Search for the cell housing the specified text and yield its (x, y) center coordinate. 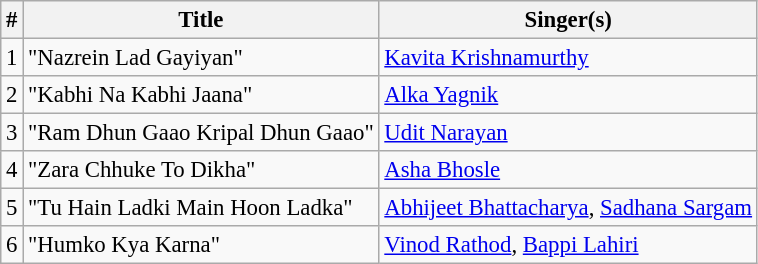
"Nazrein Lad Gayiyan" (201, 58)
"Tu Hain Ladki Main Hoon Ladka" (201, 208)
3 (12, 133)
"Ram Dhun Gaao Kripal Dhun Gaao" (201, 133)
Udit Narayan (568, 133)
Alka Yagnik (568, 95)
"Humko Kya Karna" (201, 245)
Singer(s) (568, 20)
Vinod Rathod, Bappi Lahiri (568, 245)
2 (12, 95)
"Zara Chhuke To Dikha" (201, 170)
Kavita Krishnamurthy (568, 58)
4 (12, 170)
# (12, 20)
1 (12, 58)
Asha Bhosle (568, 170)
6 (12, 245)
5 (12, 208)
Abhijeet Bhattacharya, Sadhana Sargam (568, 208)
"Kabhi Na Kabhi Jaana" (201, 95)
Title (201, 20)
